Extract the [x, y] coordinate from the center of the cell holding the provided text.  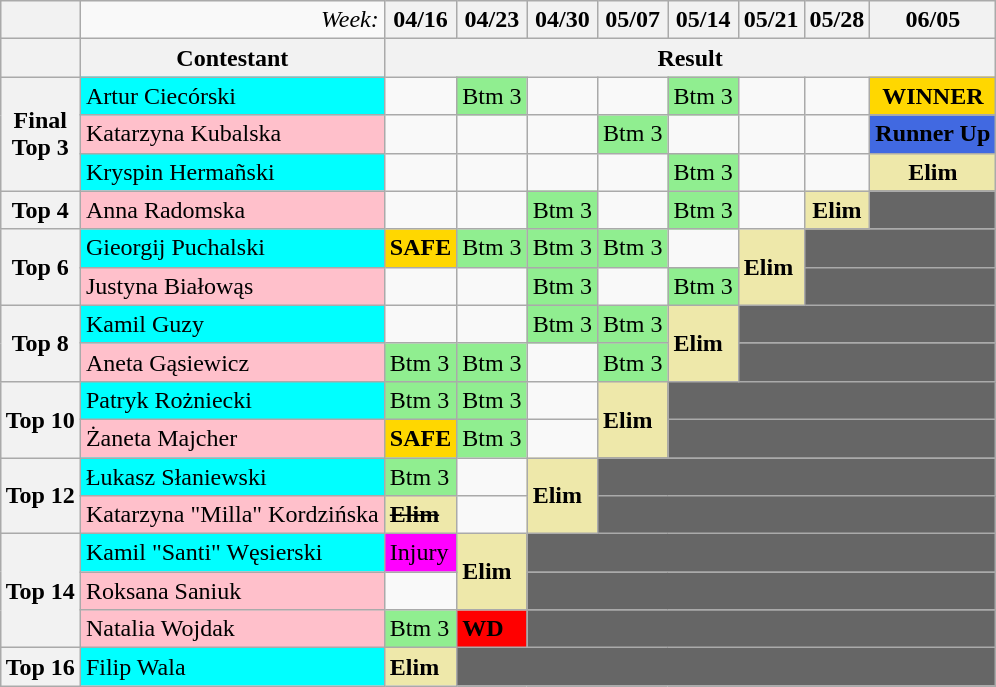
Łukasz Słaniewski [232, 477]
Top 14 [40, 591]
Top 10 [40, 419]
Top 12 [40, 496]
Top 4 [40, 210]
06/05 [933, 20]
Runner Up [933, 134]
Justyna Białowąs [232, 286]
Kamil Guzy [232, 324]
Żaneta Majcher [232, 438]
05/07 [633, 20]
Top 8 [40, 343]
Anna Radomska [232, 210]
Top 16 [40, 667]
Kamil "Santi" Węsierski [232, 553]
Injury [420, 553]
Result [690, 58]
Aneta Gąsiewicz [232, 362]
FinalTop 3 [40, 134]
Kryspin Hermañski [232, 172]
04/23 [492, 20]
Patryk Rożniecki [232, 400]
Filip Wala [232, 667]
04/16 [420, 20]
05/14 [703, 20]
Contestant [232, 58]
Roksana Saniuk [232, 591]
05/28 [837, 20]
Top 6 [40, 267]
05/21 [771, 20]
Artur Ciecórski [232, 96]
Week: [232, 20]
Katarzyna "Milla" Kordzińska [232, 515]
04/30 [562, 20]
WD [492, 629]
Natalia Wojdak [232, 629]
Katarzyna Kubalska [232, 134]
Gieorgij Puchalski [232, 248]
WINNER [933, 96]
